Provide the (x, y) coordinate of the cell's center where the given text is located.  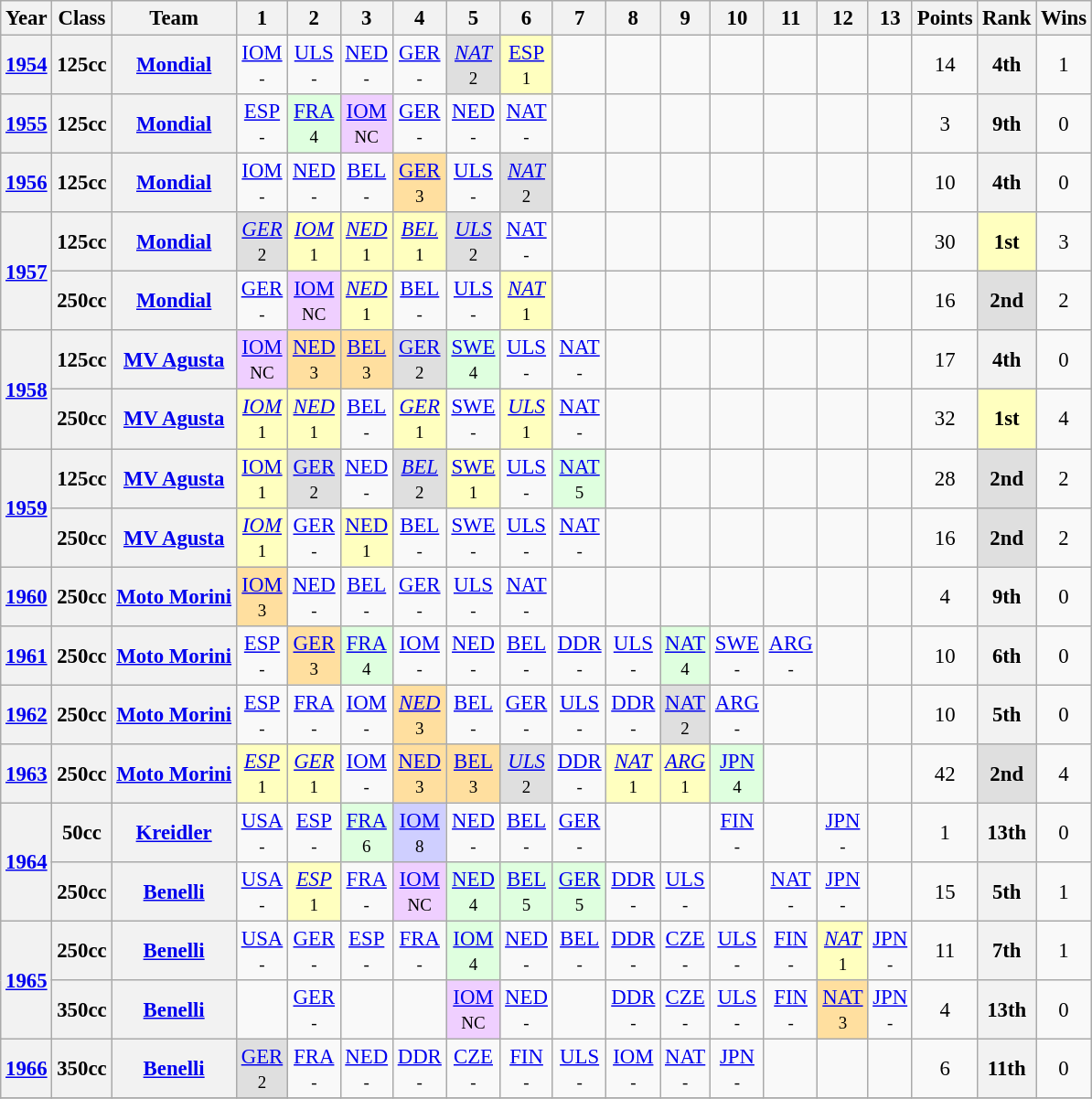
7 (580, 18)
IOM4 (474, 951)
13 (891, 18)
30 (944, 241)
GER5 (580, 892)
1961 (27, 655)
BEL2 (419, 479)
15 (944, 892)
NAT4 (686, 655)
50cc (82, 832)
IOM8 (419, 832)
6th (1007, 655)
1958 (27, 389)
SWE4 (474, 360)
ARG1 (686, 774)
1960 (27, 596)
IOM3 (262, 596)
11th (1007, 1070)
FRA6 (366, 832)
5 (474, 18)
1963 (27, 774)
8 (633, 18)
12 (843, 18)
JPN4 (737, 774)
7th (1007, 951)
1965 (27, 980)
1956 (27, 183)
Year (27, 18)
1957 (27, 271)
Points (944, 18)
BEL1 (419, 241)
ULS1 (527, 419)
1966 (27, 1070)
1955 (27, 124)
SWE1 (474, 479)
NED4 (474, 892)
Rank (1007, 18)
1962 (27, 715)
17 (944, 360)
Team (174, 18)
28 (944, 479)
Class (82, 18)
BEL5 (527, 892)
14 (944, 66)
Wins (1065, 18)
32 (944, 419)
9 (686, 18)
NAT3 (843, 1009)
NAT5 (580, 479)
1964 (27, 861)
42 (944, 774)
1959 (27, 508)
1954 (27, 66)
Kreidler (174, 832)
